Scan for the cell matching the given text and deliver its (X, Y) coordinate at center. 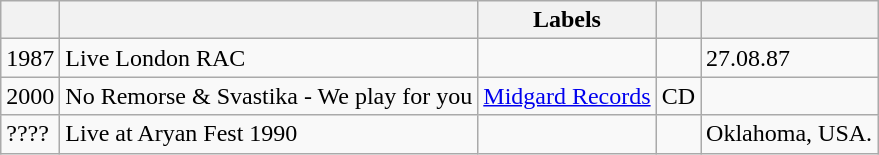
27.08.87 (790, 58)
No Remorse & Svastika - We play for you (269, 96)
Oklahoma, USA. (790, 134)
CD (678, 96)
2000 (30, 96)
Live at Aryan Fest 1990 (269, 134)
1987 (30, 58)
Labels (567, 20)
Midgard Records (567, 96)
Live London RAC (269, 58)
???? (30, 134)
